Provide the [X, Y] coordinate of the cell's center where the given text is located.  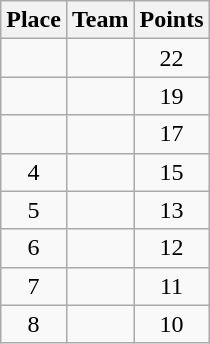
6 [34, 248]
15 [172, 172]
13 [172, 210]
Points [172, 20]
8 [34, 324]
17 [172, 134]
10 [172, 324]
4 [34, 172]
7 [34, 286]
11 [172, 286]
19 [172, 96]
12 [172, 248]
Team [100, 20]
5 [34, 210]
22 [172, 58]
Place [34, 20]
